Scan for the cell matching the given text and deliver its (x, y) coordinate at center. 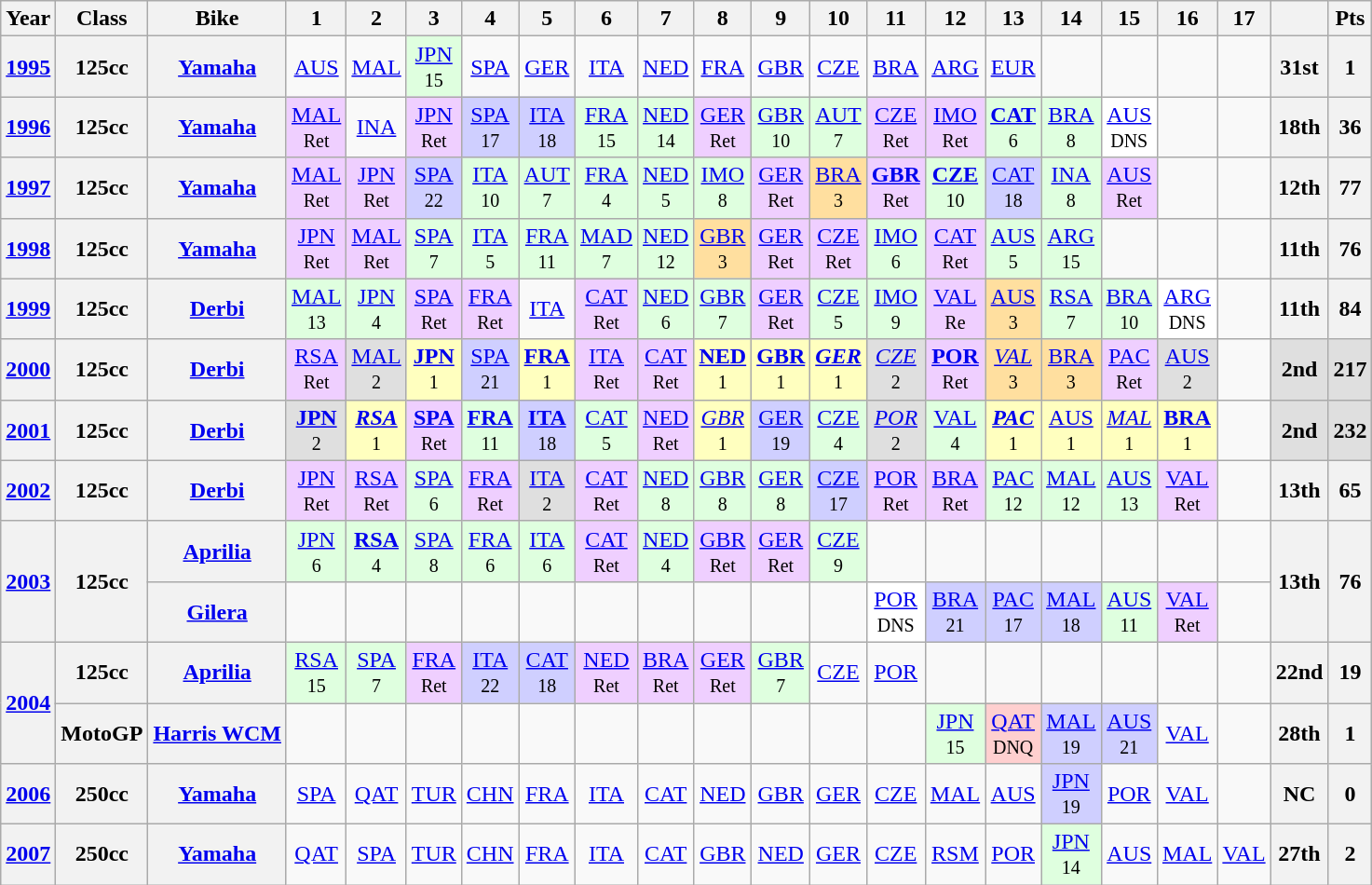
FRA4 (605, 188)
Harris WCM (218, 732)
NED1 (723, 369)
IMO9 (896, 309)
MAL13 (316, 309)
SPA8 (434, 551)
VAL4 (955, 430)
11 (896, 19)
IMO6 (896, 248)
1997 (28, 188)
AUS1 (1071, 430)
NED8 (666, 490)
1998 (28, 248)
84 (1351, 309)
FRA6 (490, 551)
BRA8 (1071, 127)
15 (1129, 19)
GBR10 (781, 127)
12th (1299, 188)
FRA15 (605, 127)
JPN4 (376, 309)
JPN19 (1071, 794)
2000 (28, 369)
9 (781, 19)
22nd (1299, 673)
PAC12 (1013, 490)
Pts (1351, 19)
16 (1187, 19)
217 (1351, 369)
NC (1299, 794)
14 (1071, 19)
RSA15 (316, 673)
JPN2 (316, 430)
MAL1 (1129, 430)
QATDNQ (1013, 732)
36 (1351, 127)
2003 (28, 581)
MAL18 (1071, 611)
MAL19 (1071, 732)
RSA7 (1071, 309)
VALRe (955, 309)
JPN14 (1071, 855)
13 (1013, 19)
BRA21 (955, 611)
Year (28, 19)
CZE9 (838, 551)
AUSRet (1129, 188)
ARG (955, 67)
AUS2 (1187, 369)
12 (955, 19)
RSA4 (376, 551)
EUR (1013, 67)
CZE17 (838, 490)
SPA22 (434, 188)
PAC17 (1013, 611)
CZE4 (838, 430)
SPA6 (434, 490)
77 (1351, 188)
POR2 (896, 430)
GER8 (781, 490)
27th (1299, 855)
ITA6 (547, 551)
RSA1 (376, 430)
MAL12 (1071, 490)
ITA5 (490, 248)
18th (1299, 127)
3 (434, 19)
232 (1351, 430)
MAD7 (605, 248)
6 (605, 19)
10 (838, 19)
AUS21 (1129, 732)
CZE5 (838, 309)
7 (666, 19)
8 (723, 19)
MAL2 (376, 369)
PACRet (1129, 369)
AUS3 (1013, 309)
0 (1351, 794)
NED12 (666, 248)
CZE10 (955, 188)
19 (1351, 673)
4 (490, 19)
BRA10 (1129, 309)
65 (1351, 490)
AUS13 (1129, 490)
ARG15 (1071, 248)
ITA10 (490, 188)
PAC1 (1013, 430)
INA8 (1071, 188)
JPN1 (434, 369)
FRA1 (547, 369)
INA (376, 127)
ITA22 (490, 673)
PORDNS (896, 611)
SPA17 (490, 127)
BRA1 (1187, 430)
Gilera (218, 611)
SPA21 (490, 369)
1995 (28, 67)
2007 (28, 855)
JPN6 (316, 551)
1996 (28, 127)
ARGDNS (1187, 309)
CZE2 (896, 369)
Bike (218, 19)
ITARet (605, 369)
NED14 (666, 127)
CAT5 (605, 430)
CAT6 (1013, 127)
RSM (955, 855)
GER1 (838, 369)
28th (1299, 732)
IMO8 (723, 188)
17 (1244, 19)
ITA2 (547, 490)
31st (1299, 67)
AUSDNS (1129, 127)
2002 (28, 490)
NED5 (666, 188)
GBR8 (723, 490)
VAL3 (1013, 369)
2004 (28, 702)
IMORet (955, 127)
MotoGP (102, 732)
AUS11 (1129, 611)
2006 (28, 794)
BRA (896, 67)
AUS5 (1013, 248)
2001 (28, 430)
NED6 (666, 309)
GER19 (781, 430)
5 (547, 19)
GBR3 (723, 248)
Class (102, 19)
NED4 (666, 551)
1999 (28, 309)
